Scan for the cell matching the given text and deliver its (X, Y) coordinate at center. 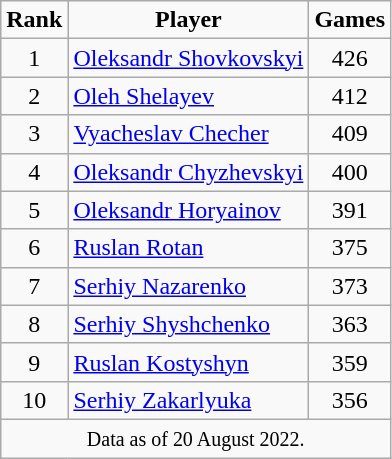
Oleksandr Chyzhevskyi (188, 172)
400 (350, 172)
Serhiy Shyshchenko (188, 324)
409 (350, 134)
Oleksandr Horyainov (188, 210)
Ruslan Kostyshyn (188, 362)
Data as of 20 August 2022. (196, 438)
5 (34, 210)
9 (34, 362)
Player (188, 20)
Serhiy Nazarenko (188, 286)
Oleh Shelayev (188, 96)
2 (34, 96)
Games (350, 20)
7 (34, 286)
Vyacheslav Checher (188, 134)
Serhiy Zakarlyuka (188, 400)
10 (34, 400)
8 (34, 324)
Rank (34, 20)
363 (350, 324)
Oleksandr Shovkovskyi (188, 58)
356 (350, 400)
412 (350, 96)
3 (34, 134)
Ruslan Rotan (188, 248)
1 (34, 58)
359 (350, 362)
4 (34, 172)
373 (350, 286)
391 (350, 210)
6 (34, 248)
375 (350, 248)
426 (350, 58)
